Search for the cell housing the specified text and yield its [x, y] center coordinate. 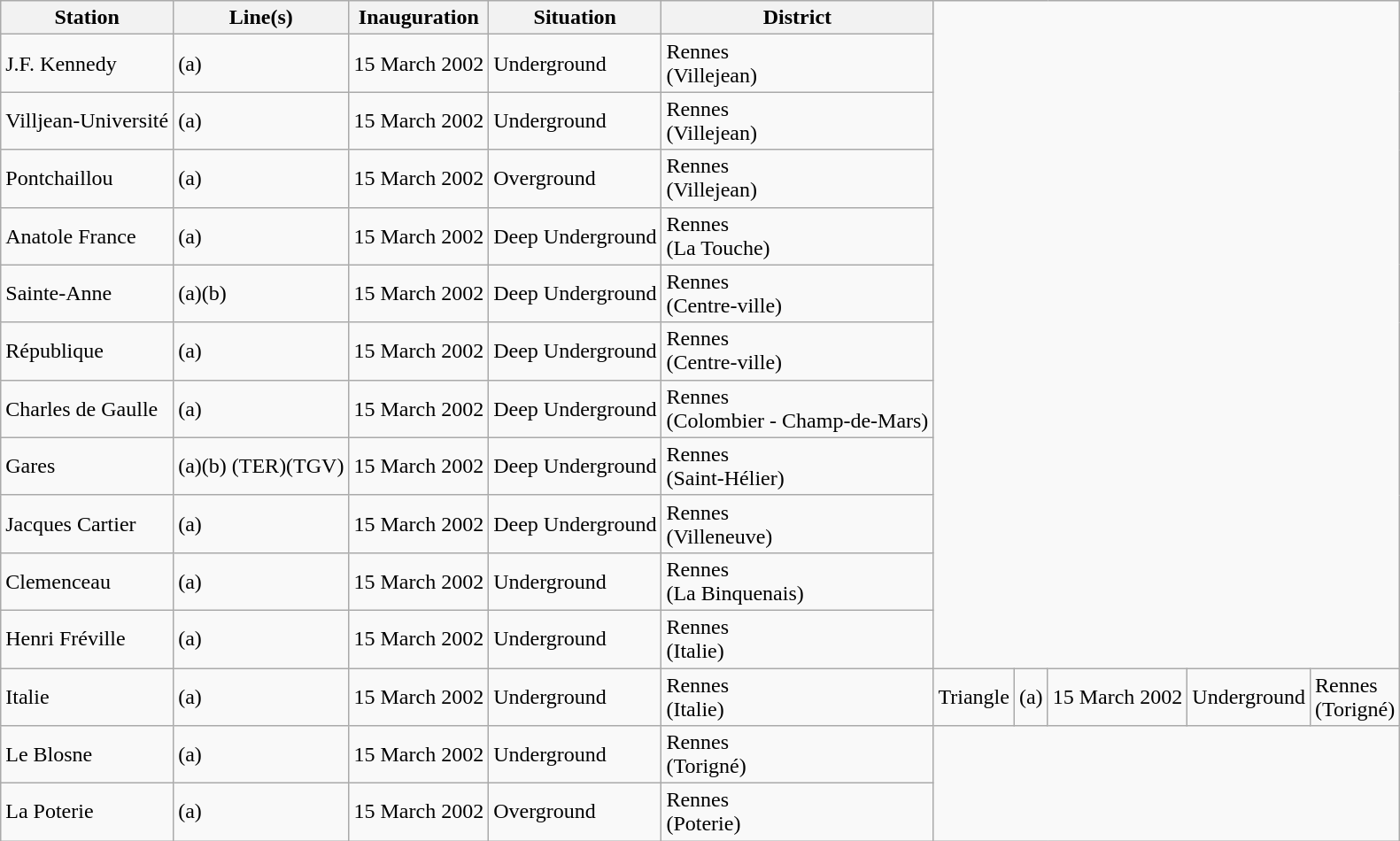
Rennes(Villeneuve) [797, 524]
Anatole France [87, 235]
Jacques Cartier [87, 524]
Italie [87, 696]
Triangle [974, 696]
Henri Fréville [87, 639]
(a)(b) (TER)(TGV) [261, 466]
République [87, 351]
Villjean-Université [87, 120]
Clemenceau [87, 581]
Rennes(Saint-Hélier) [797, 466]
Sainte-Anne [87, 294]
Le Blosne [87, 754]
Rennes(Poterie) [797, 813]
La Poterie [87, 813]
Rennes(Colombier - Champ-de-Mars) [797, 409]
Charles de Gaulle [87, 409]
Pontchaillou [87, 179]
District [797, 18]
Line(s) [261, 18]
Rennes(La Binquenais) [797, 581]
(a)(b) [261, 294]
Situation [576, 18]
Rennes(La Touche) [797, 235]
Station [87, 18]
J.F. Kennedy [87, 64]
Gares [87, 466]
Inauguration [419, 18]
